Return (x, y) of the center of cell containing provided text 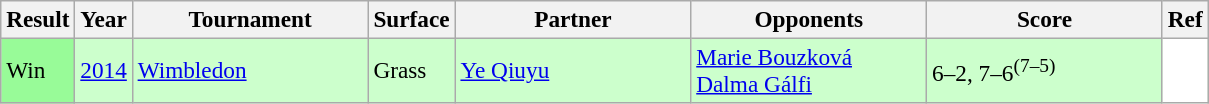
Ref (1185, 19)
Wimbledon (250, 70)
2014 (104, 70)
6–2, 7–6(7–5) (1045, 70)
Partner (573, 19)
Score (1045, 19)
Marie Bouzková Dalma Gálfi (809, 70)
Opponents (809, 19)
Result (38, 19)
Win (38, 70)
Grass (412, 70)
Tournament (250, 19)
Ye Qiuyu (573, 70)
Year (104, 19)
Surface (412, 19)
